Pinpoint the cell where the given text exists, returning its (x, y) midpoint coordinate. 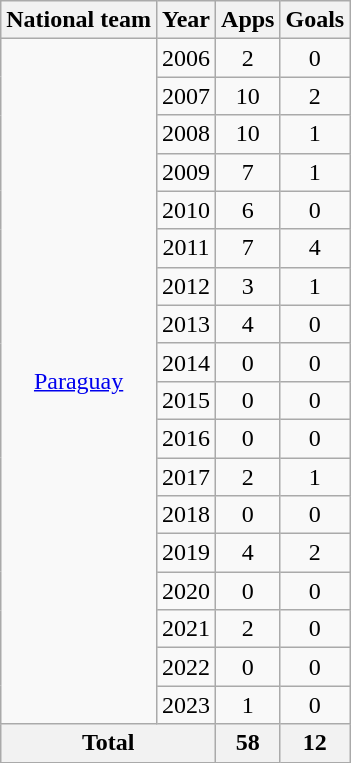
6 (248, 210)
2011 (186, 248)
Apps (248, 20)
2018 (186, 515)
Total (108, 743)
2012 (186, 286)
2022 (186, 667)
2020 (186, 591)
Goals (315, 20)
58 (248, 743)
Paraguay (79, 382)
Year (186, 20)
2007 (186, 96)
2015 (186, 400)
2019 (186, 553)
2010 (186, 210)
3 (248, 286)
2014 (186, 362)
2023 (186, 705)
2016 (186, 438)
2006 (186, 58)
2013 (186, 324)
2017 (186, 477)
12 (315, 743)
2009 (186, 172)
National team (79, 20)
2021 (186, 629)
2008 (186, 134)
